Find where the given text appears and provide that cell's center as [x, y] coordinate. 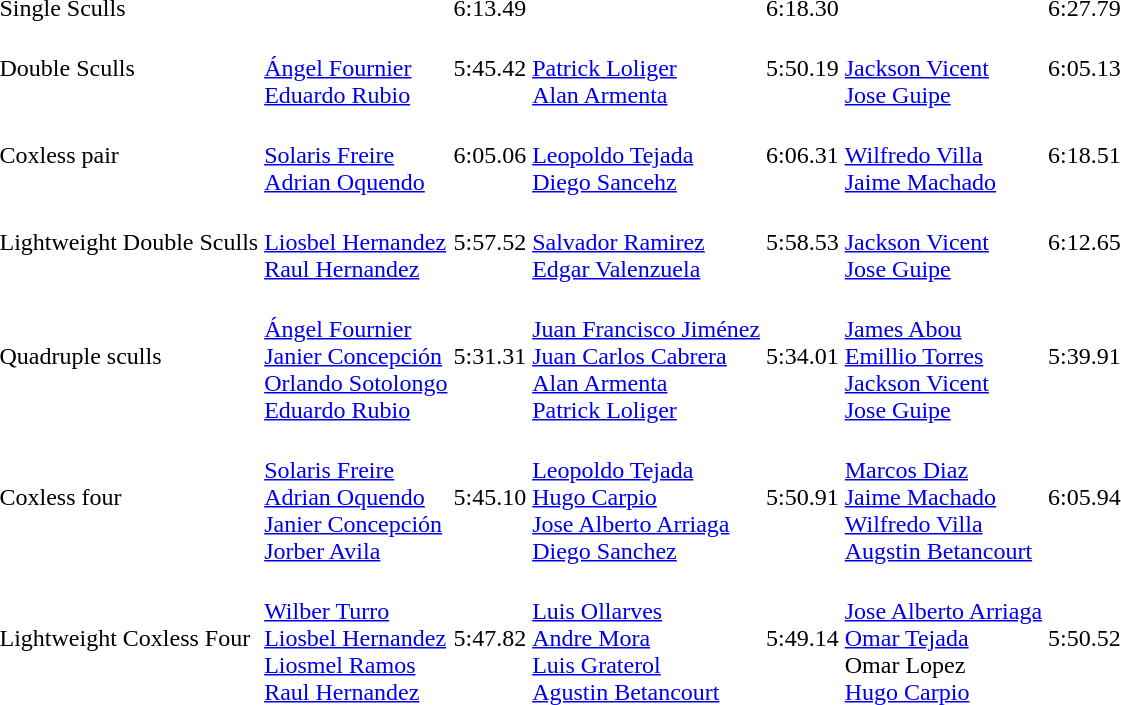
Marcos DiazJaime MachadoWilfredo VillaAugstin Betancourt [943, 497]
5:50.19 [803, 68]
Liosbel HernandezRaul Hernandez [356, 242]
5:34.01 [803, 356]
Patrick LoligerAlan Armenta [646, 68]
5:57.52 [490, 242]
Solaris FreireAdrian OquendoJanier ConcepciónJorber Avila [356, 497]
5:45.42 [490, 68]
6:05.06 [490, 155]
5:50.91 [803, 497]
Wilfredo VillaJaime Machado [943, 155]
5:58.53 [803, 242]
5:31.31 [490, 356]
Leopoldo TejadaHugo CarpioJose Alberto ArriagaDiego Sanchez [646, 497]
6:06.31 [803, 155]
Solaris FreireAdrian Oquendo [356, 155]
Leopoldo TejadaDiego Sancehz [646, 155]
Salvador RamirezEdgar Valenzuela [646, 242]
Ángel FournierJanier ConcepciónOrlando SotolongoEduardo Rubio [356, 356]
James AbouEmillio TorresJackson VicentJose Guipe [943, 356]
5:45.10 [490, 497]
Juan Francisco JiménezJuan Carlos CabreraAlan ArmentaPatrick Loliger [646, 356]
Ángel FournierEduardo Rubio [356, 68]
